Output the [x, y] coordinate of the center of the cell containing the given text.  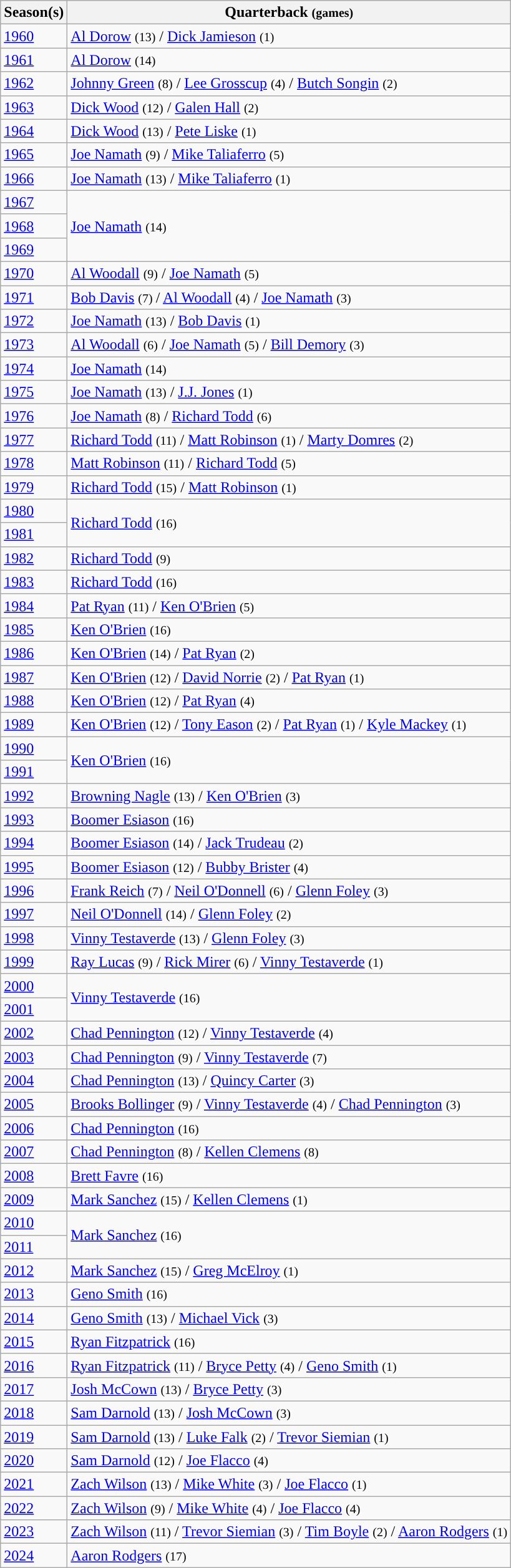
1980 [34, 511]
2018 [34, 1413]
1984 [34, 606]
1973 [34, 345]
1982 [34, 558]
Al Woodall (6) / Joe Namath (5) / Bill Demory (3) [290, 345]
2021 [34, 1484]
2002 [34, 1033]
1976 [34, 416]
Vinny Testaverde (13) / Glenn Foley (3) [290, 938]
2006 [34, 1128]
2022 [34, 1508]
1985 [34, 629]
Al Dorow (13) / Dick Jamieson (1) [290, 36]
Sam Darnold (13) / Josh McCown (3) [290, 1413]
2004 [34, 1081]
Season(s) [34, 12]
Ray Lucas (9) / Rick Mirer (6) / Vinny Testaverde (1) [290, 962]
2013 [34, 1294]
2024 [34, 1556]
Sam Darnold (12) / Joe Flacco (4) [290, 1461]
Chad Pennington (13) / Quincy Carter (3) [290, 1081]
2016 [34, 1365]
Vinny Testaverde (16) [290, 997]
Richard Todd (9) [290, 558]
Ryan Fitzpatrick (16) [290, 1342]
Zach Wilson (9) / Mike White (4) / Joe Flacco (4) [290, 1508]
2017 [34, 1389]
1989 [34, 725]
Chad Pennington (12) / Vinny Testaverde (4) [290, 1033]
Mark Sanchez (15) / Kellen Clemens (1) [290, 1199]
1997 [34, 914]
Boomer Esiason (12) / Bubby Brister (4) [290, 867]
Dick Wood (13) / Pete Liske (1) [290, 131]
Joe Namath (9) / Mike Taliaferro (5) [290, 155]
1961 [34, 60]
Aaron Rodgers (17) [290, 1556]
Ryan Fitzpatrick (11) / Bryce Petty (4) / Geno Smith (1) [290, 1365]
1964 [34, 131]
1983 [34, 582]
Johnny Green (8) / Lee Grosscup (4) / Butch Songin (2) [290, 84]
2007 [34, 1152]
Al Dorow (14) [290, 60]
2020 [34, 1461]
Ken O'Brien (12) / Pat Ryan (4) [290, 701]
1991 [34, 772]
1992 [34, 796]
1962 [34, 84]
Brooks Bollinger (9) / Vinny Testaverde (4) / Chad Pennington (3) [290, 1105]
Geno Smith (16) [290, 1294]
2009 [34, 1199]
Dick Wood (12) / Galen Hall (2) [290, 107]
1970 [34, 273]
1994 [34, 843]
1988 [34, 701]
1999 [34, 962]
Bob Davis (7) / Al Woodall (4) / Joe Namath (3) [290, 298]
1971 [34, 298]
1996 [34, 891]
2019 [34, 1436]
1995 [34, 867]
Ken O'Brien (12) / David Norrie (2) / Pat Ryan (1) [290, 677]
Brett Favre (16) [290, 1176]
Chad Pennington (9) / Vinny Testaverde (7) [290, 1057]
Frank Reich (7) / Neil O'Donnell (6) / Glenn Foley (3) [290, 891]
1974 [34, 369]
Browning Nagle (13) / Ken O'Brien (3) [290, 796]
1998 [34, 938]
1993 [34, 820]
Matt Robinson (11) / Richard Todd (5) [290, 463]
1975 [34, 392]
2023 [34, 1532]
Quarterback (games) [290, 12]
2005 [34, 1105]
1966 [34, 178]
Geno Smith (13) / Michael Vick (3) [290, 1318]
Joe Namath (8) / Richard Todd (6) [290, 416]
Richard Todd (15) / Matt Robinson (1) [290, 487]
2011 [34, 1247]
Zach Wilson (11) / Trevor Siemian (3) / Tim Boyle (2) / Aaron Rodgers (1) [290, 1532]
2003 [34, 1057]
Joe Namath (13) / Bob Davis (1) [290, 321]
Pat Ryan (11) / Ken O'Brien (5) [290, 606]
Ken O'Brien (12) / Tony Eason (2) / Pat Ryan (1) / Kyle Mackey (1) [290, 725]
Ken O'Brien (14) / Pat Ryan (2) [290, 653]
1969 [34, 249]
2012 [34, 1270]
Boomer Esiason (14) / Jack Trudeau (2) [290, 843]
1986 [34, 653]
1987 [34, 677]
Josh McCown (13) / Bryce Petty (3) [290, 1389]
1978 [34, 463]
2014 [34, 1318]
Zach Wilson (13) / Mike White (3) / Joe Flacco (1) [290, 1484]
2010 [34, 1223]
Chad Pennington (16) [290, 1128]
1977 [34, 440]
Richard Todd (11) / Matt Robinson (1) / Marty Domres (2) [290, 440]
1965 [34, 155]
1967 [34, 202]
2015 [34, 1342]
Sam Darnold (13) / Luke Falk (2) / Trevor Siemian (1) [290, 1436]
1979 [34, 487]
Chad Pennington (8) / Kellen Clemens (8) [290, 1152]
Joe Namath (13) / J.J. Jones (1) [290, 392]
2001 [34, 1009]
1981 [34, 535]
1990 [34, 748]
Mark Sanchez (16) [290, 1235]
1972 [34, 321]
Neil O'Donnell (14) / Glenn Foley (2) [290, 914]
1968 [34, 226]
Joe Namath (13) / Mike Taliaferro (1) [290, 178]
1963 [34, 107]
Mark Sanchez (15) / Greg McElroy (1) [290, 1270]
2008 [34, 1176]
2000 [34, 985]
Boomer Esiason (16) [290, 820]
1960 [34, 36]
Al Woodall (9) / Joe Namath (5) [290, 273]
